Scan for the cell matching the given text and deliver its (X, Y) coordinate at center. 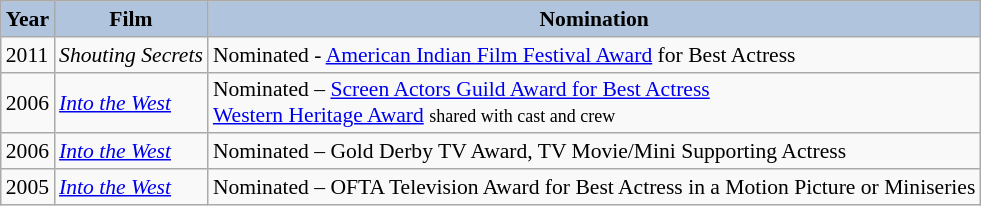
Shouting Secrets (131, 55)
Nominated – Gold Derby TV Award, TV Movie/Mini Supporting Actress (594, 152)
Nominated – OFTA Television Award for Best Actress in a Motion Picture or Miniseries (594, 187)
Nominated - American Indian Film Festival Award for Best Actress (594, 55)
Nomination (594, 19)
Film (131, 19)
Nominated – Screen Actors Guild Award for Best ActressWestern Heritage Award shared with cast and crew (594, 102)
2011 (28, 55)
2005 (28, 187)
Year (28, 19)
